Pinpoint the cell where the given text exists, returning its [X, Y] midpoint coordinate. 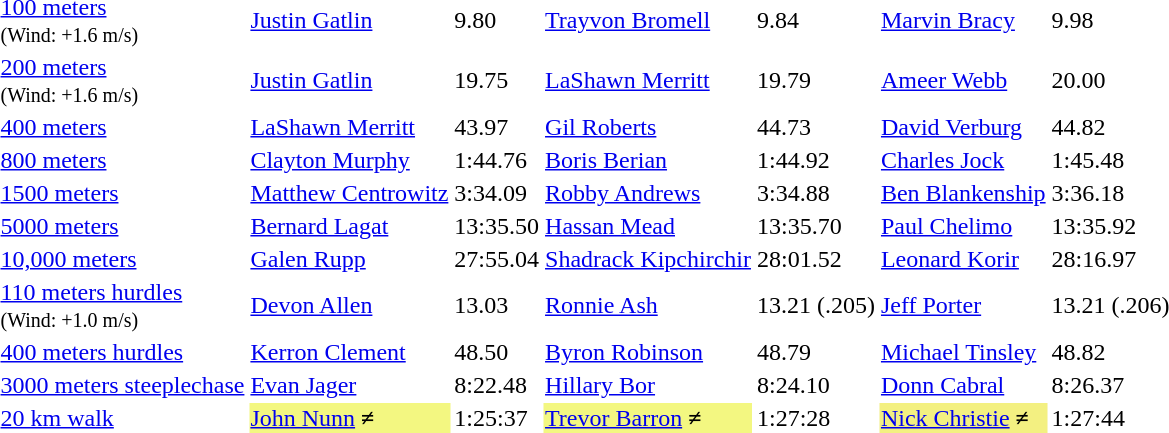
Evan Jager [350, 385]
1:25:37 [497, 418]
Matthew Centrowitz [350, 193]
Ameer Webb [963, 80]
Hillary Bor [648, 385]
13:35.70 [816, 226]
8:22.48 [497, 385]
28:01.52 [816, 259]
1:44.76 [497, 160]
Ben Blankenship [963, 193]
Nick Christie ≠ [963, 418]
19.75 [497, 80]
Jeff Porter [963, 306]
Justin Gatlin [350, 80]
27:55.04 [497, 259]
Paul Chelimo [963, 226]
3:34.09 [497, 193]
Boris Berian [648, 160]
Bernard Lagat [350, 226]
1:27:28 [816, 418]
Gil Roberts [648, 127]
Shadrack Kipchirchir [648, 259]
13.03 [497, 306]
Michael Tinsley [963, 352]
Ronnie Ash [648, 306]
Robby Andrews [648, 193]
Donn Cabral [963, 385]
Galen Rupp [350, 259]
Leonard Korir [963, 259]
Charles Jock [963, 160]
David Verburg [963, 127]
John Nunn ≠ [350, 418]
Hassan Mead [648, 226]
43.97 [497, 127]
13.21 (.205) [816, 306]
Kerron Clement [350, 352]
Trevor Barron ≠ [648, 418]
Devon Allen [350, 306]
48.79 [816, 352]
Clayton Murphy [350, 160]
Byron Robinson [648, 352]
1:44.92 [816, 160]
48.50 [497, 352]
13:35.50 [497, 226]
44.73 [816, 127]
3:34.88 [816, 193]
19.79 [816, 80]
8:24.10 [816, 385]
